Search for the cell housing the specified text and yield its (X, Y) center coordinate. 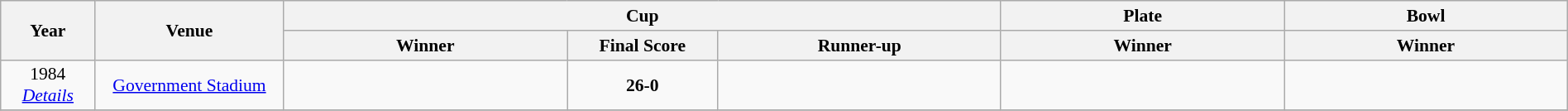
Runner-up (859, 46)
Government Stadium (189, 84)
1984 Details (48, 84)
Year (48, 30)
Final Score (643, 46)
Bowl (1426, 16)
Cup (642, 16)
Plate (1142, 16)
26-0 (643, 84)
Venue (189, 30)
